Determine the [x, y] coordinate at the center of the cell enclosing the given text.  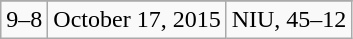
NIU, 45–12 [289, 20]
9–8 [24, 20]
October 17, 2015 [137, 20]
